Find where the given text appears and provide that cell's center as [X, Y] coordinate. 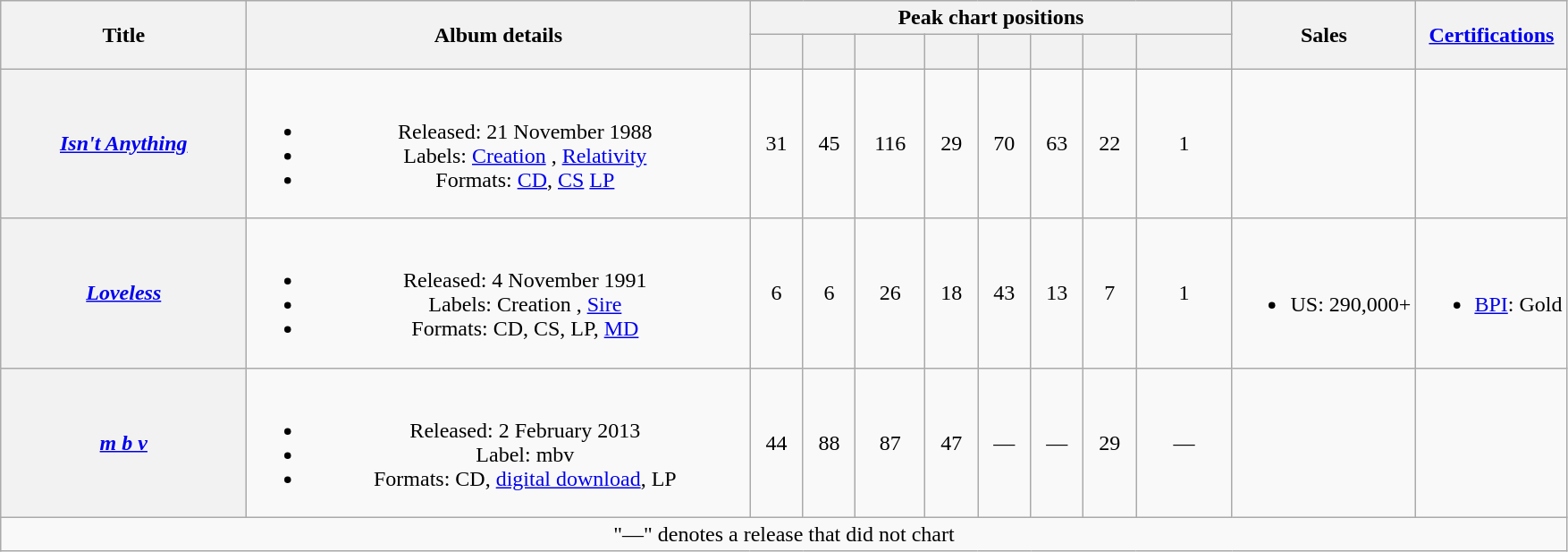
7 [1110, 293]
43 [1005, 293]
26 [890, 293]
Loveless [123, 293]
31 [776, 143]
116 [890, 143]
45 [830, 143]
Certifications [1491, 35]
BPI: Gold [1491, 293]
m b v [123, 442]
Isn't Anything [123, 143]
44 [776, 442]
88 [830, 442]
Album details [499, 35]
US: 290,000+ [1324, 293]
47 [951, 442]
Released: 2 February 2013 Label: mbv Formats: CD, digital download, LP [499, 442]
87 [890, 442]
Title [123, 35]
22 [1110, 143]
18 [951, 293]
Sales [1324, 35]
"—" denotes a release that did not chart [784, 534]
13 [1057, 293]
63 [1057, 143]
70 [1005, 143]
Peak chart positions [991, 18]
Released: 4 November 1991 Labels: Creation , Sire Formats: CD, CS, LP, MD [499, 293]
Released: 21 November 1988 Labels: Creation , Relativity Formats: CD, CS LP [499, 143]
